Search for the cell housing the specified text and yield its [x, y] center coordinate. 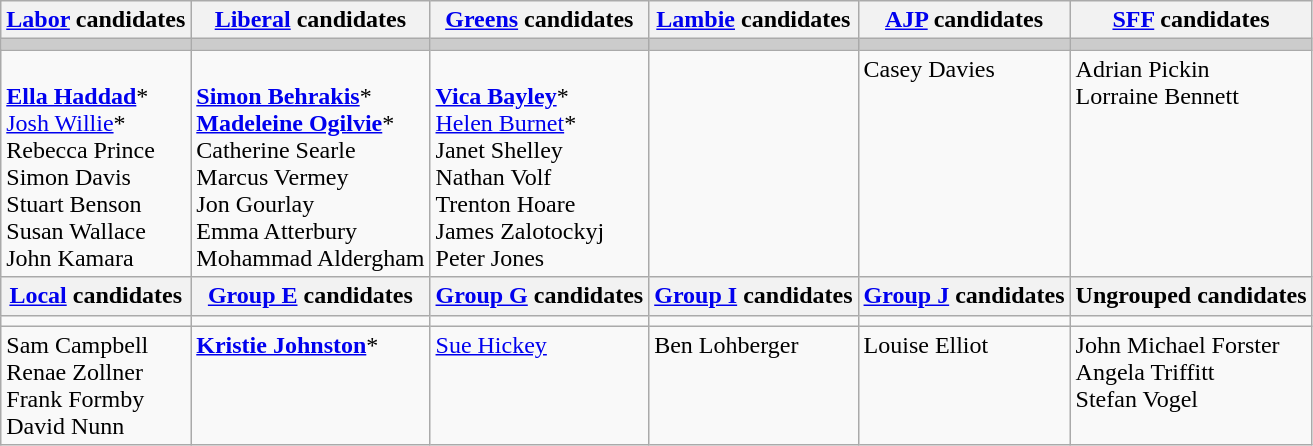
Ella Haddad* Josh Willie* Rebecca Prince Simon Davis Stuart Benson Susan Wallace John Kamara [96, 164]
Ungrouped candidates [1191, 296]
Simon Behrakis* Madeleine Ogilvie* Catherine Searle Marcus Vermey Jon Gourlay Emma Atterbury Mohammad Aldergham [310, 164]
Group I candidates [754, 296]
Liberal candidates [310, 20]
Vica Bayley* Helen Burnet* Janet Shelley Nathan Volf Trenton Hoare James Zalotockyj Peter Jones [540, 164]
Adrian Pickin Lorraine Bennett [1191, 164]
Kristie Johnston* [310, 386]
Sue Hickey [540, 386]
Group J candidates [964, 296]
Greens candidates [540, 20]
Sam Campbell Renae Zollner Frank Formby David Nunn [96, 386]
AJP candidates [964, 20]
Group G candidates [540, 296]
Ben Lohberger [754, 386]
Lambie candidates [754, 20]
Casey Davies [964, 164]
John Michael Forster Angela Triffitt Stefan Vogel [1191, 386]
SFF candidates [1191, 20]
Group E candidates [310, 296]
Local candidates [96, 296]
Louise Elliot [964, 386]
Labor candidates [96, 20]
